Determine the (X, Y) coordinate at the center of the cell enclosing the given text.  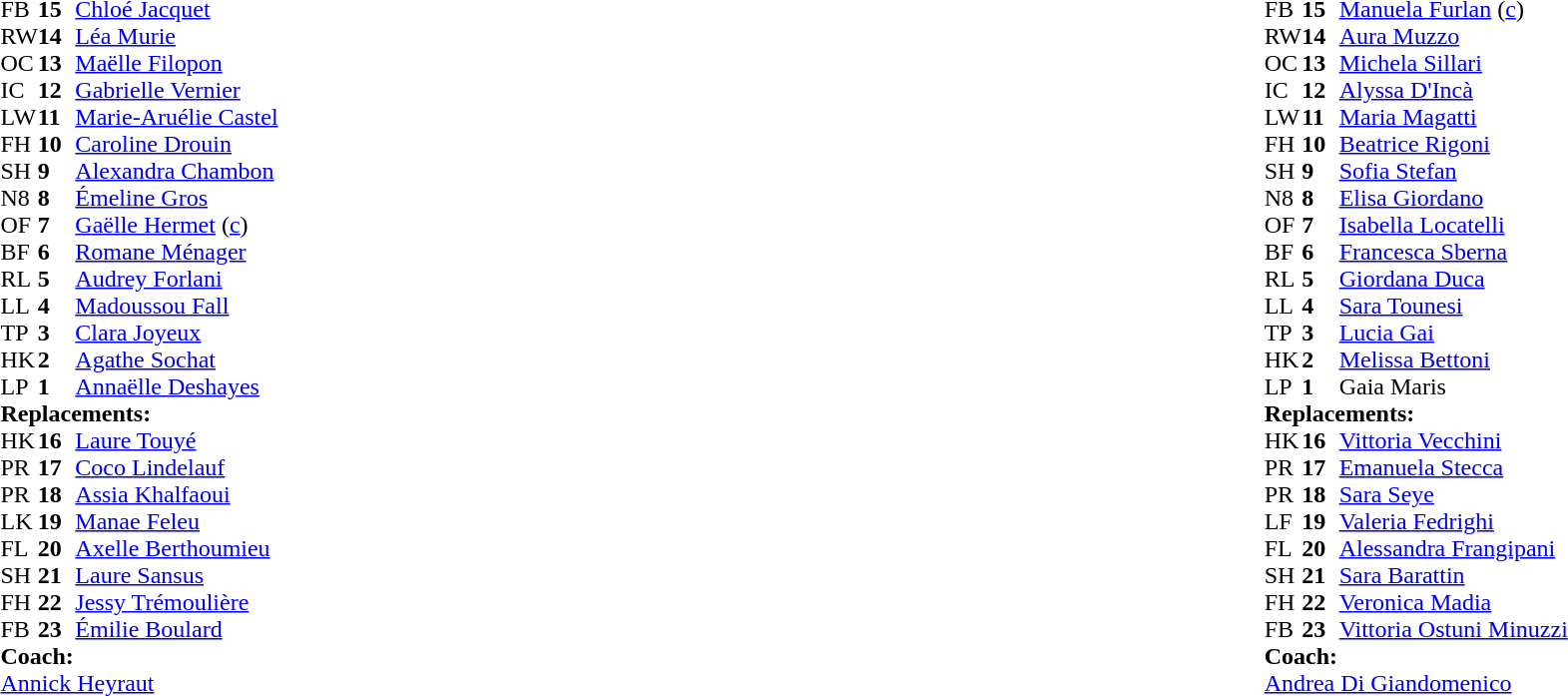
Isabella Locatelli (1453, 226)
Andrea Di Giandomenico (1416, 683)
Valeria Fedrighi (1453, 521)
Alessandra Frangipani (1453, 549)
Maria Magatti (1453, 118)
Sara Seye (1453, 495)
Assia Khalfaoui (176, 495)
Melissa Bettoni (1453, 359)
Émilie Boulard (176, 629)
Manae Feleu (176, 521)
LK (18, 521)
Sofia Stefan (1453, 172)
Giordana Duca (1453, 280)
Léa Murie (176, 36)
Michela Sillari (1453, 64)
Coco Lindelauf (176, 467)
Laure Sansus (176, 575)
Sara Tounesi (1453, 306)
Gaia Maris (1453, 387)
LF (1284, 521)
Madoussou Fall (176, 306)
Francesca Sberna (1453, 252)
Sara Barattin (1453, 575)
Marie-Aruélie Castel (176, 118)
Gabrielle Vernier (176, 90)
Romane Ménager (176, 252)
Lucia Gai (1453, 334)
Axelle Berthoumieu (176, 549)
Audrey Forlani (176, 280)
Clara Joyeux (176, 334)
Émeline Gros (176, 198)
Emanuela Stecca (1453, 467)
Annaëlle Deshayes (176, 387)
Laure Touyé (176, 441)
Vittoria Ostuni Minuzzi (1453, 629)
Alexandra Chambon (176, 172)
Maëlle Filopon (176, 64)
Agathe Sochat (176, 359)
Annick Heyraut (139, 683)
Jessy Trémoulière (176, 603)
Alyssa D'Incà (1453, 90)
Caroline Drouin (176, 144)
Beatrice Rigoni (1453, 144)
Veronica Madia (1453, 603)
Elisa Giordano (1453, 198)
Gaëlle Hermet (c) (176, 226)
Vittoria Vecchini (1453, 441)
Aura Muzzo (1453, 36)
